Identify which cell holds the provided text, then report its (x, y) central coordinate. 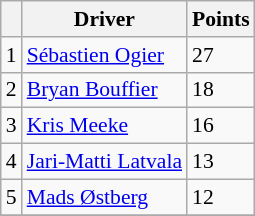
18 (221, 90)
4 (12, 162)
Sébastien Ogier (104, 55)
16 (221, 126)
Jari-Matti Latvala (104, 162)
3 (12, 126)
Mads Østberg (104, 197)
Bryan Bouffier (104, 90)
2 (12, 90)
Driver (104, 19)
Kris Meeke (104, 126)
12 (221, 197)
13 (221, 162)
1 (12, 55)
Points (221, 19)
27 (221, 55)
5 (12, 197)
